Provide the (X, Y) coordinate of the cell's center where the given text is located.  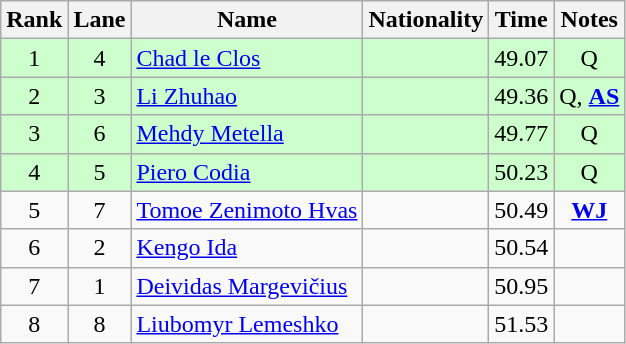
WJ (590, 210)
Piero Codia (247, 172)
Name (247, 20)
50.95 (522, 286)
50.23 (522, 172)
50.49 (522, 210)
Nationality (426, 20)
Chad le Clos (247, 58)
Kengo Ida (247, 248)
Rank (34, 20)
49.77 (522, 134)
Liubomyr Lemeshko (247, 324)
50.54 (522, 248)
Q, AS (590, 96)
Tomoe Zenimoto Hvas (247, 210)
51.53 (522, 324)
Notes (590, 20)
Time (522, 20)
Mehdy Metella (247, 134)
Lane (100, 20)
49.07 (522, 58)
49.36 (522, 96)
Deividas Margevičius (247, 286)
Li Zhuhao (247, 96)
